Provide the [X, Y] coordinate of the cell's center where the given text is located.  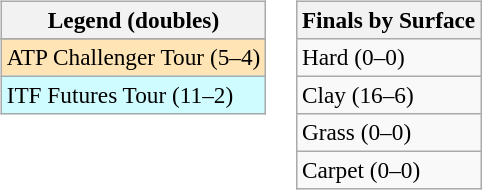
Finals by Surface [389, 20]
Clay (16–6) [389, 95]
Carpet (0–0) [389, 171]
ITF Futures Tour (11–2) [133, 95]
Legend (doubles) [133, 20]
Grass (0–0) [389, 133]
ATP Challenger Tour (5–4) [133, 57]
Hard (0–0) [389, 57]
